For the text-containing cell, return its midpoint in (x, y) coordinate format. 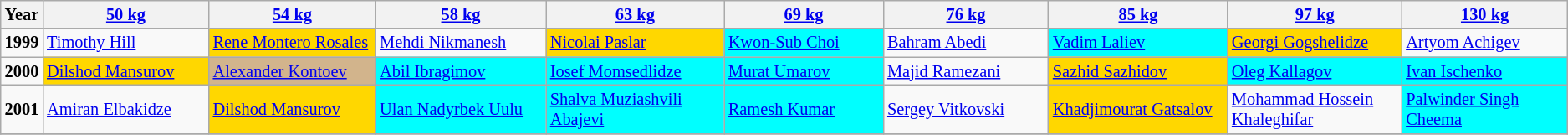
Sazhid Sazhidov (1138, 71)
97 kg (1315, 14)
Shalva Muziashvili Abajevi (636, 109)
Abil Ibragimov (461, 71)
Majid Ramezani (966, 71)
Mohammad Hossein Khaleghifar (1315, 109)
76 kg (966, 14)
50 kg (125, 14)
Oleg Kallagov (1315, 71)
Timothy Hill (125, 43)
Amiran Elbakidze (125, 109)
Ivan Ischenko (1485, 71)
2000 (22, 71)
58 kg (461, 14)
85 kg (1138, 14)
Ramesh Kumar (804, 109)
1999 (22, 43)
Vadim Laliev (1138, 43)
Khadjimourat Gatsalov (1138, 109)
54 kg (293, 14)
Murat Umarov (804, 71)
2001 (22, 109)
69 kg (804, 14)
63 kg (636, 14)
Ulan Nadyrbek Uulu (461, 109)
Artyom Achigev (1485, 43)
Kwon-Sub Choi (804, 43)
Palwinder Singh Cheema (1485, 109)
Iosef Momsedlidze (636, 71)
Bahram Abedi (966, 43)
Mehdi Nikmanesh (461, 43)
130 kg (1485, 14)
Georgi Gogshelidze (1315, 43)
Alexander Kontoev (293, 71)
Nicolai Paslar (636, 43)
Year (22, 14)
Sergey Vitkovski (966, 109)
Rene Montero Rosales (293, 43)
